Pinpoint the cell where the given text exists, returning its (x, y) midpoint coordinate. 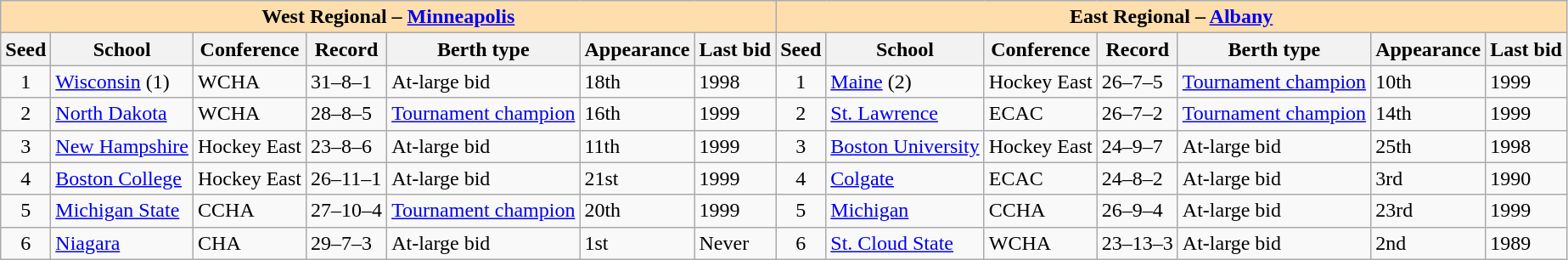
North Dakota (122, 114)
26–7–5 (1138, 82)
1989 (1526, 243)
29–7–3 (346, 243)
Never (735, 243)
Boston University (905, 146)
25th (1428, 146)
New Hampshire (122, 146)
23–13–3 (1138, 243)
CHA (250, 243)
2nd (1428, 243)
Wisconsin (1) (122, 82)
27–10–4 (346, 211)
10th (1428, 82)
26–9–4 (1138, 211)
3rd (1428, 178)
26–11–1 (346, 178)
28–8–5 (346, 114)
1990 (1526, 178)
Maine (2) (905, 82)
24–9–7 (1138, 146)
Michigan (905, 211)
St. Lawrence (905, 114)
Niagara (122, 243)
23–8–6 (346, 146)
24–8–2 (1138, 178)
11th (637, 146)
1st (637, 243)
23rd (1428, 211)
20th (637, 211)
31–8–1 (346, 82)
16th (637, 114)
26–7–2 (1138, 114)
14th (1428, 114)
Boston College (122, 178)
Colgate (905, 178)
18th (637, 82)
East Regional – Albany (1172, 17)
West Regional – Minneapolis (389, 17)
21st (637, 178)
Michigan State (122, 211)
St. Cloud State (905, 243)
